Locate the cell with the specified text and output its [X, Y] center coordinate. 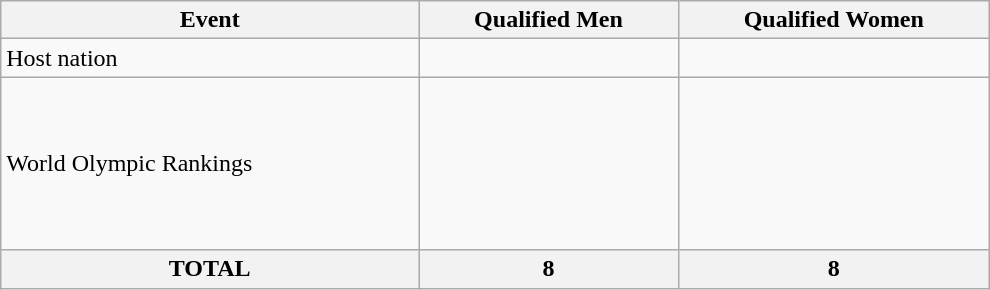
Qualified Women [834, 20]
World Olympic Rankings [210, 164]
Event [210, 20]
Qualified Men [549, 20]
Host nation [210, 58]
TOTAL [210, 269]
